Search for the cell housing the specified text and yield its (X, Y) center coordinate. 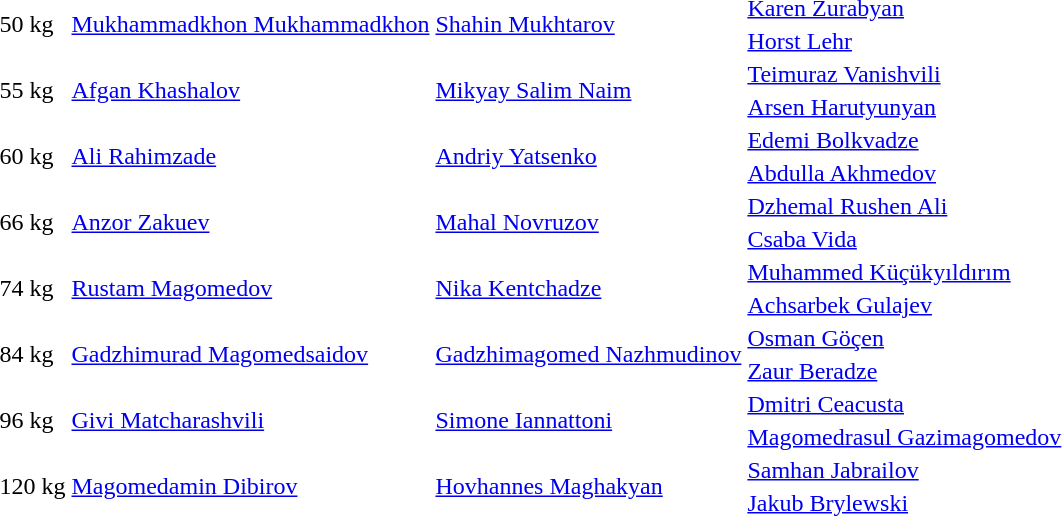
Gadzhimurad Magomedsaidov (250, 354)
Rustam Magomedov (250, 288)
Simone Iannattoni (588, 420)
Nika Kentchadze (588, 288)
Givi Matcharashvili (250, 420)
Gadzhimagomed Nazhmudinov (588, 354)
Anzor Zakuev (250, 222)
Andriy Yatsenko (588, 156)
Afgan Khashalov (250, 90)
Ali Rahimzade (250, 156)
Mikyay Salim Naim (588, 90)
Mahal Novruzov (588, 222)
